For the text-containing cell, return its midpoint in (X, Y) coordinate format. 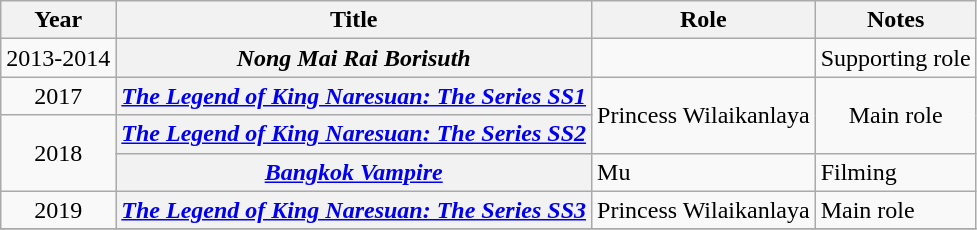
Filming (896, 172)
Bangkok Vampire (354, 172)
Role (704, 20)
Nong Mai Rai Borisuth (354, 58)
Year (58, 20)
2018 (58, 153)
The Legend of King Naresuan: The Series SS2 (354, 134)
The Legend of King Naresuan: The Series SS1 (354, 96)
2013-2014 (58, 58)
2017 (58, 96)
2019 (58, 210)
Title (354, 20)
Mu (704, 172)
Notes (896, 20)
Supporting role (896, 58)
The Legend of King Naresuan: The Series SS3 (354, 210)
